From the cell containing the given text, extract its center point as (x, y) coordinate. 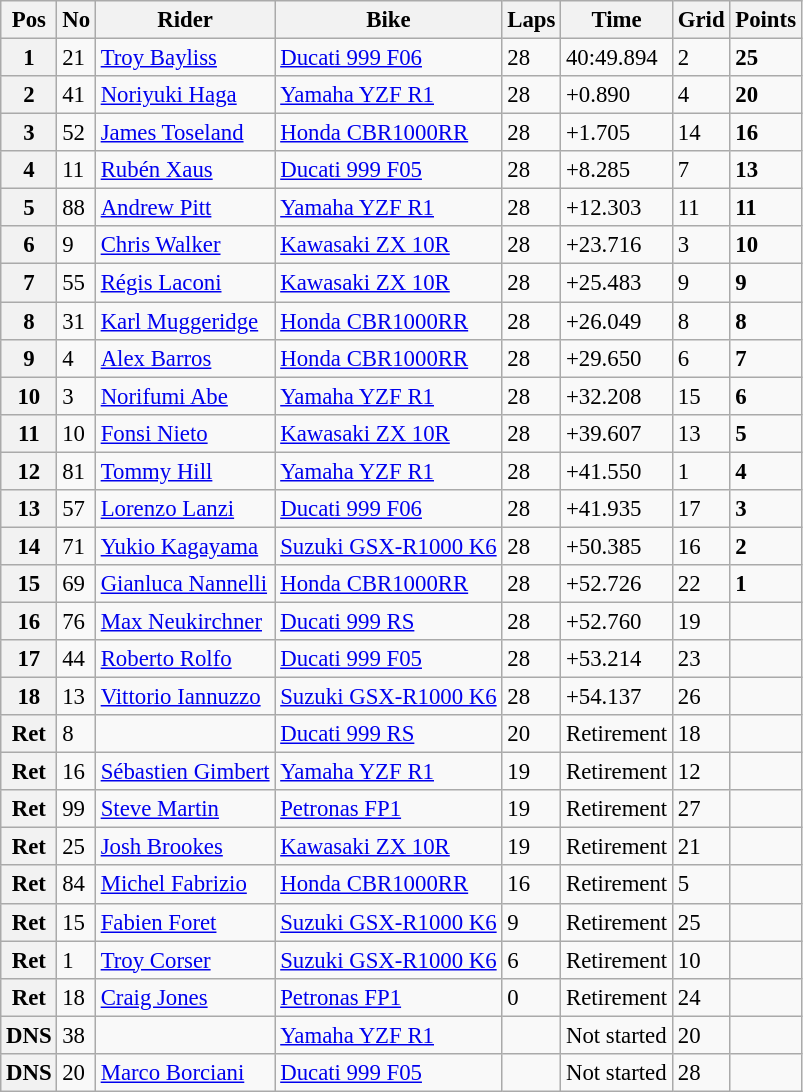
Andrew Pitt (185, 208)
31 (76, 321)
Pos (29, 20)
+41.550 (617, 471)
+12.303 (617, 208)
57 (76, 509)
84 (76, 885)
Vittorio Iannuzzo (185, 697)
Rider (185, 20)
+52.726 (617, 584)
+39.607 (617, 433)
+8.285 (617, 170)
Norifumi Abe (185, 396)
Time (617, 20)
81 (76, 471)
Marco Borciani (185, 1073)
52 (76, 133)
Josh Brookes (185, 847)
Troy Corser (185, 960)
+52.760 (617, 621)
Tommy Hill (185, 471)
+50.385 (617, 546)
24 (700, 997)
41 (76, 95)
+29.650 (617, 358)
99 (76, 809)
Yukio Kagayama (185, 546)
27 (700, 809)
23 (700, 659)
+32.208 (617, 396)
+54.137 (617, 697)
44 (76, 659)
88 (76, 208)
+53.214 (617, 659)
0 (532, 997)
+0.890 (617, 95)
69 (76, 584)
+23.716 (617, 245)
26 (700, 697)
55 (76, 283)
+26.049 (617, 321)
Roberto Rolfo (185, 659)
Bike (388, 20)
71 (76, 546)
+1.705 (617, 133)
Karl Muggeridge (185, 321)
Laps (532, 20)
No (76, 20)
Noriyuki Haga (185, 95)
Rubén Xaus (185, 170)
+25.483 (617, 283)
22 (700, 584)
Gianluca Nannelli (185, 584)
Chris Walker (185, 245)
Max Neukirchner (185, 621)
Fonsi Nieto (185, 433)
James Toseland (185, 133)
Alex Barros (185, 358)
Sébastien Gimbert (185, 772)
76 (76, 621)
Steve Martin (185, 809)
+41.935 (617, 509)
40:49.894 (617, 58)
Grid (700, 20)
Lorenzo Lanzi (185, 509)
Troy Bayliss (185, 58)
38 (76, 1035)
Points (766, 20)
Craig Jones (185, 997)
Fabien Foret (185, 922)
Michel Fabrizio (185, 885)
Régis Laconi (185, 283)
